Return [x, y] of the center of cell containing provided text 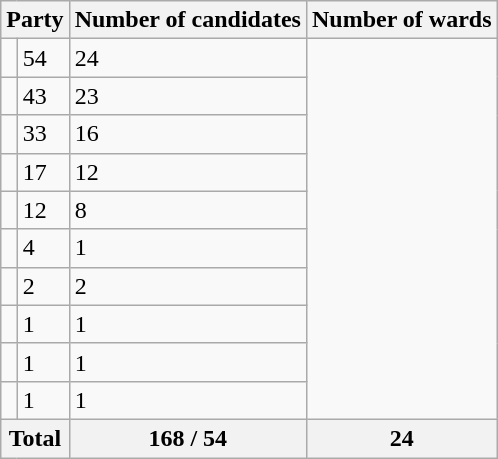
Total [35, 438]
Number of wards [402, 20]
Number of candidates [188, 20]
16 [188, 134]
17 [43, 172]
168 / 54 [188, 438]
23 [188, 96]
4 [43, 248]
33 [43, 134]
54 [43, 58]
43 [43, 96]
8 [188, 210]
Party [35, 20]
